Capture the cell that displays the provided text and extract its [X, Y] central coordinate. 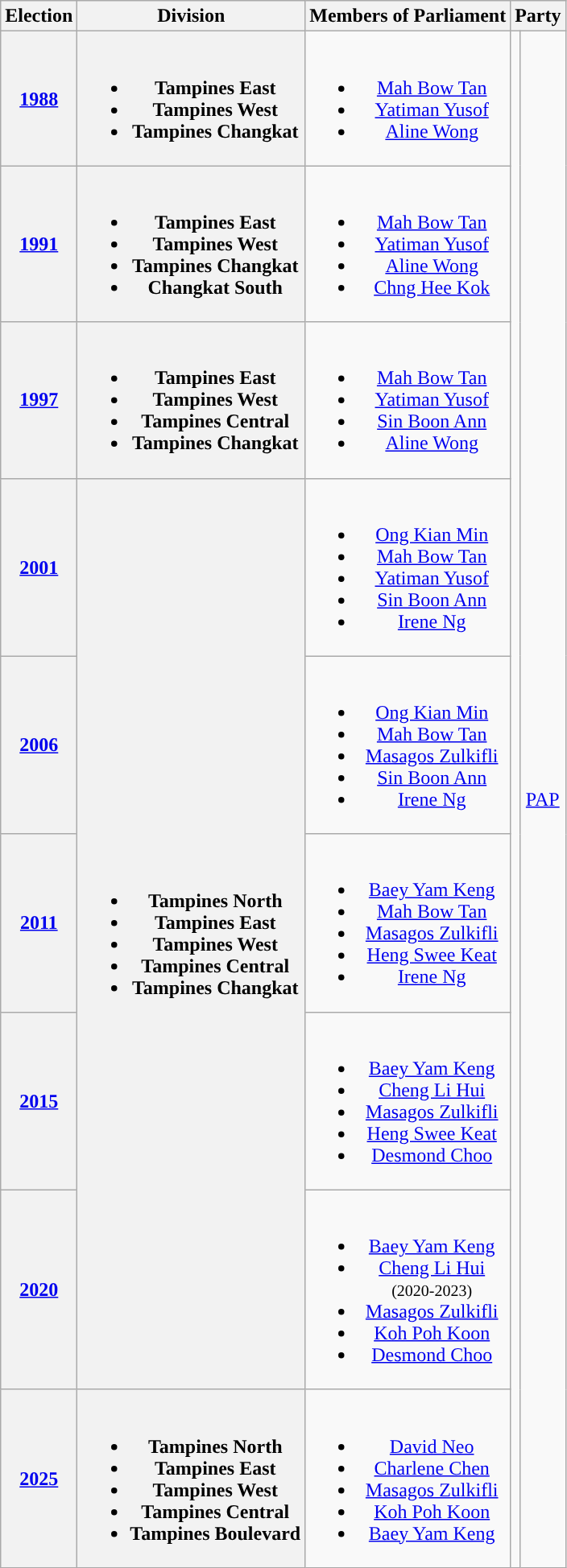
David NeoCharlene ChenMasagos ZulkifliKoh Poh KoonBaey Yam Keng [408, 1478]
1991 [39, 244]
Tampines EastTampines WestTampines ChangkatChangkat South [192, 244]
Mah Bow TanYatiman YusofAline WongChng Hee Kok [408, 244]
Division [192, 16]
Election [39, 16]
1997 [39, 400]
Mah Bow TanYatiman YusofAline Wong [408, 98]
2015 [39, 1101]
Baey Yam KengMah Bow TanMasagos ZulkifliHeng Swee KeatIrene Ng [408, 922]
Mah Bow TanYatiman YusofSin Boon AnnAline Wong [408, 400]
1988 [39, 98]
Tampines EastTampines WestTampines CentralTampines Changkat [192, 400]
Tampines NorthTampines EastTampines WestTampines CentralTampines Changkat [192, 934]
Ong Kian MinMah Bow TanYatiman YusofSin Boon AnnIrene Ng [408, 567]
2025 [39, 1478]
Members of Parliament [408, 16]
Party [538, 16]
Tampines NorthTampines EastTampines WestTampines CentralTampines Boulevard [192, 1478]
Baey Yam KengCheng Li Hui(2020-2023)Masagos ZulkifliKoh Poh KoonDesmond Choo [408, 1289]
Ong Kian MinMah Bow TanMasagos ZulkifliSin Boon AnnIrene Ng [408, 745]
2006 [39, 745]
2001 [39, 567]
Tampines EastTampines WestTampines Changkat [192, 98]
PAP [543, 800]
Baey Yam KengCheng Li HuiMasagos ZulkifliHeng Swee KeatDesmond Choo [408, 1101]
2011 [39, 922]
2020 [39, 1289]
